Scan for the cell matching the given text and deliver its [x, y] coordinate at center. 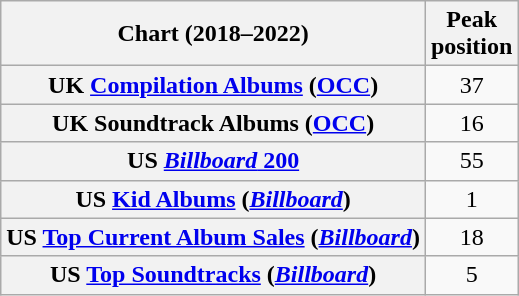
US Kid Albums (Billboard) [214, 199]
US Billboard 200 [214, 161]
Peakposition [471, 34]
16 [471, 123]
US Top Current Album Sales (Billboard) [214, 237]
5 [471, 275]
Chart (2018–2022) [214, 34]
UK Soundtrack Albums (OCC) [214, 123]
US Top Soundtracks (Billboard) [214, 275]
1 [471, 199]
UK Compilation Albums (OCC) [214, 85]
18 [471, 237]
55 [471, 161]
37 [471, 85]
